Return the [X, Y] coordinate for the center point of the cell that contains the specified text.  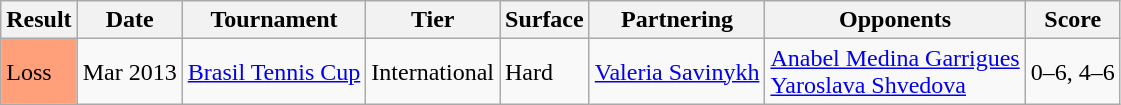
Date [130, 20]
Result [39, 20]
Score [1072, 20]
International [433, 72]
Opponents [895, 20]
Hard [545, 72]
Mar 2013 [130, 72]
0–6, 4–6 [1072, 72]
Surface [545, 20]
Anabel Medina Garrigues Yaroslava Shvedova [895, 72]
Loss [39, 72]
Tier [433, 20]
Tournament [274, 20]
Brasil Tennis Cup [274, 72]
Valeria Savinykh [677, 72]
Partnering [677, 20]
